Determine the [X, Y] coordinate at the center of the cell enclosing the given text.  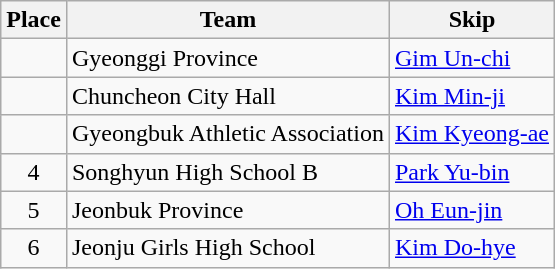
5 [34, 210]
Jeonju Girls High School [228, 248]
Gim Un-chi [472, 58]
Park Yu-bin [472, 172]
Gyeongbuk Athletic Association [228, 134]
Kim Do-hye [472, 248]
Oh Eun-jin [472, 210]
Team [228, 20]
4 [34, 172]
Chuncheon City Hall [228, 96]
Kim Min-ji [472, 96]
Kim Kyeong-ae [472, 134]
Jeonbuk Province [228, 210]
6 [34, 248]
Songhyun High School B [228, 172]
Gyeonggi Province [228, 58]
Place [34, 20]
Skip [472, 20]
